Search for the cell housing the specified text and yield its (X, Y) center coordinate. 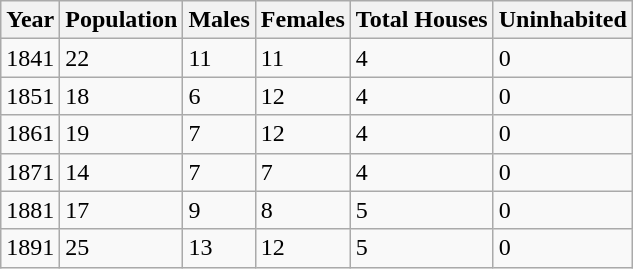
Population (122, 20)
13 (219, 248)
1851 (30, 96)
Year (30, 20)
22 (122, 58)
Total Houses (422, 20)
1871 (30, 172)
1881 (30, 210)
1841 (30, 58)
6 (219, 96)
8 (302, 210)
17 (122, 210)
9 (219, 210)
18 (122, 96)
19 (122, 134)
Females (302, 20)
14 (122, 172)
1861 (30, 134)
25 (122, 248)
Uninhabited (562, 20)
1891 (30, 248)
Males (219, 20)
